Return the (X, Y) coordinate for the center point of the cell that contains the specified text.  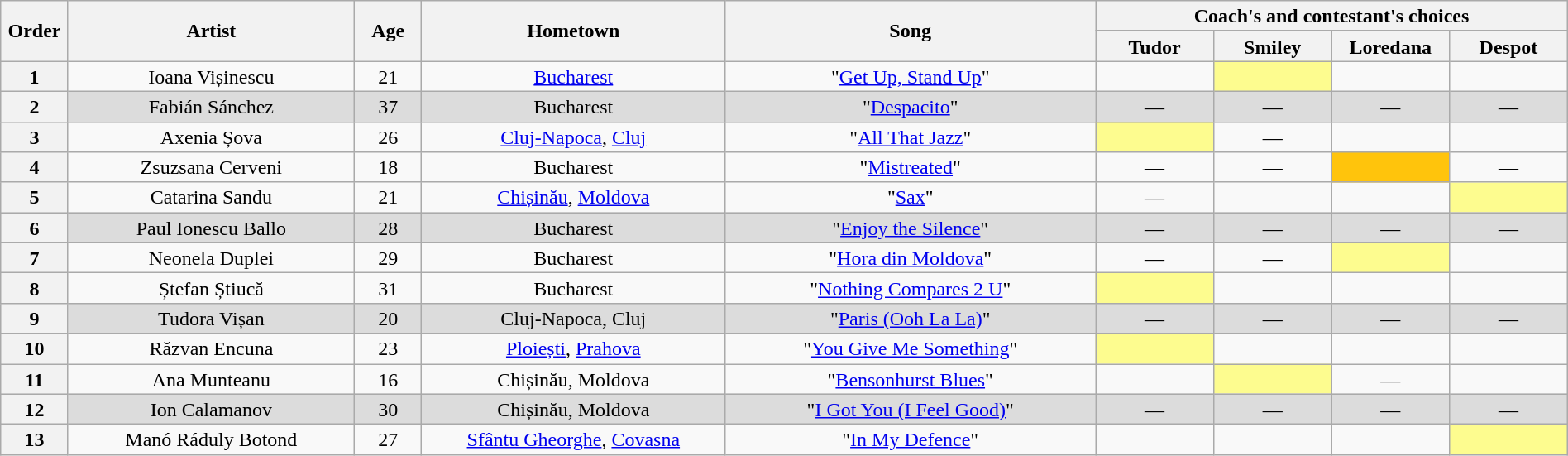
37 (389, 106)
Ploiești, Prahova (574, 349)
Axenia Șova (211, 137)
2 (35, 106)
1 (35, 76)
Artist (211, 31)
Răzvan Encuna (211, 349)
13 (35, 440)
Song (911, 31)
4 (35, 167)
"Mistreated" (911, 167)
31 (389, 288)
"Paris (Ooh La La)" (911, 318)
"You Give Me Something" (911, 349)
Ioana Vișinescu (211, 76)
Tudora Vișan (211, 318)
Zsuzsana Cerveni (211, 167)
18 (389, 167)
Ion Calamanov (211, 409)
"I Got You (I Feel Good)" (911, 409)
27 (389, 440)
Smiley (1272, 46)
"Get Up, Stand Up" (911, 76)
16 (389, 379)
"Nothing Compares 2 U" (911, 288)
"All That Jazz" (911, 137)
29 (389, 258)
Paul Ionescu Ballo (211, 228)
28 (389, 228)
Ana Munteanu (211, 379)
23 (389, 349)
30 (389, 409)
11 (35, 379)
20 (389, 318)
"Sax" (911, 197)
Age (389, 31)
"Enjoy the Silence" (911, 228)
3 (35, 137)
10 (35, 349)
12 (35, 409)
Manó Ráduly Botond (211, 440)
Despot (1508, 46)
Order (35, 31)
26 (389, 137)
"Despacito" (911, 106)
Hometown (574, 31)
Tudor (1154, 46)
Catarina Sandu (211, 197)
Sfântu Gheorghe, Covasna (574, 440)
Coach's and contestant's choices (1331, 17)
5 (35, 197)
"In My Defence" (911, 440)
6 (35, 228)
7 (35, 258)
Ștefan Știucă (211, 288)
"Bensonhurst Blues" (911, 379)
Loredana (1391, 46)
Fabián Sánchez (211, 106)
Neonela Duplei (211, 258)
9 (35, 318)
8 (35, 288)
"Hora din Moldova" (911, 258)
